Determine the [X, Y] coordinate at the center of the cell enclosing the given text.  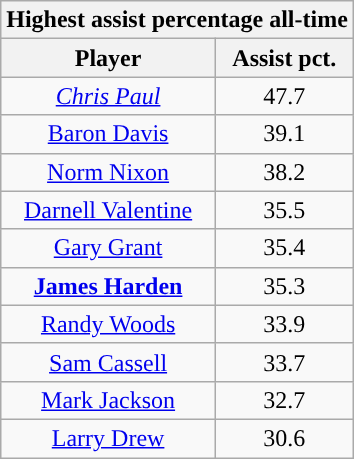
35.5 [284, 210]
Mark Jackson [108, 400]
Player [108, 58]
Darnell Valentine [108, 210]
39.1 [284, 134]
James Harden [108, 286]
35.4 [284, 248]
33.7 [284, 362]
Gary Grant [108, 248]
38.2 [284, 172]
47.7 [284, 96]
35.3 [284, 286]
30.6 [284, 438]
Sam Cassell [108, 362]
Baron Davis [108, 134]
Larry Drew [108, 438]
Randy Woods [108, 324]
Chris Paul [108, 96]
Highest assist percentage all-time [178, 20]
33.9 [284, 324]
32.7 [284, 400]
Assist pct. [284, 58]
Norm Nixon [108, 172]
